Search for the cell housing the specified text and yield its (X, Y) center coordinate. 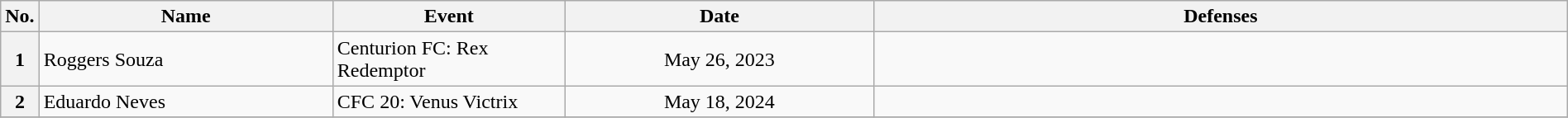
1 (20, 59)
Roggers Souza (185, 59)
May 26, 2023 (719, 59)
Date (719, 17)
Defenses (1221, 17)
May 18, 2024 (719, 101)
CFC 20: Venus Victrix (448, 101)
Name (185, 17)
Event (448, 17)
No. (20, 17)
Centurion FC: Rex Redemptor (448, 59)
2 (20, 101)
Eduardo Neves (185, 101)
